Return the [x, y] coordinate for the center point of the cell that contains the specified text.  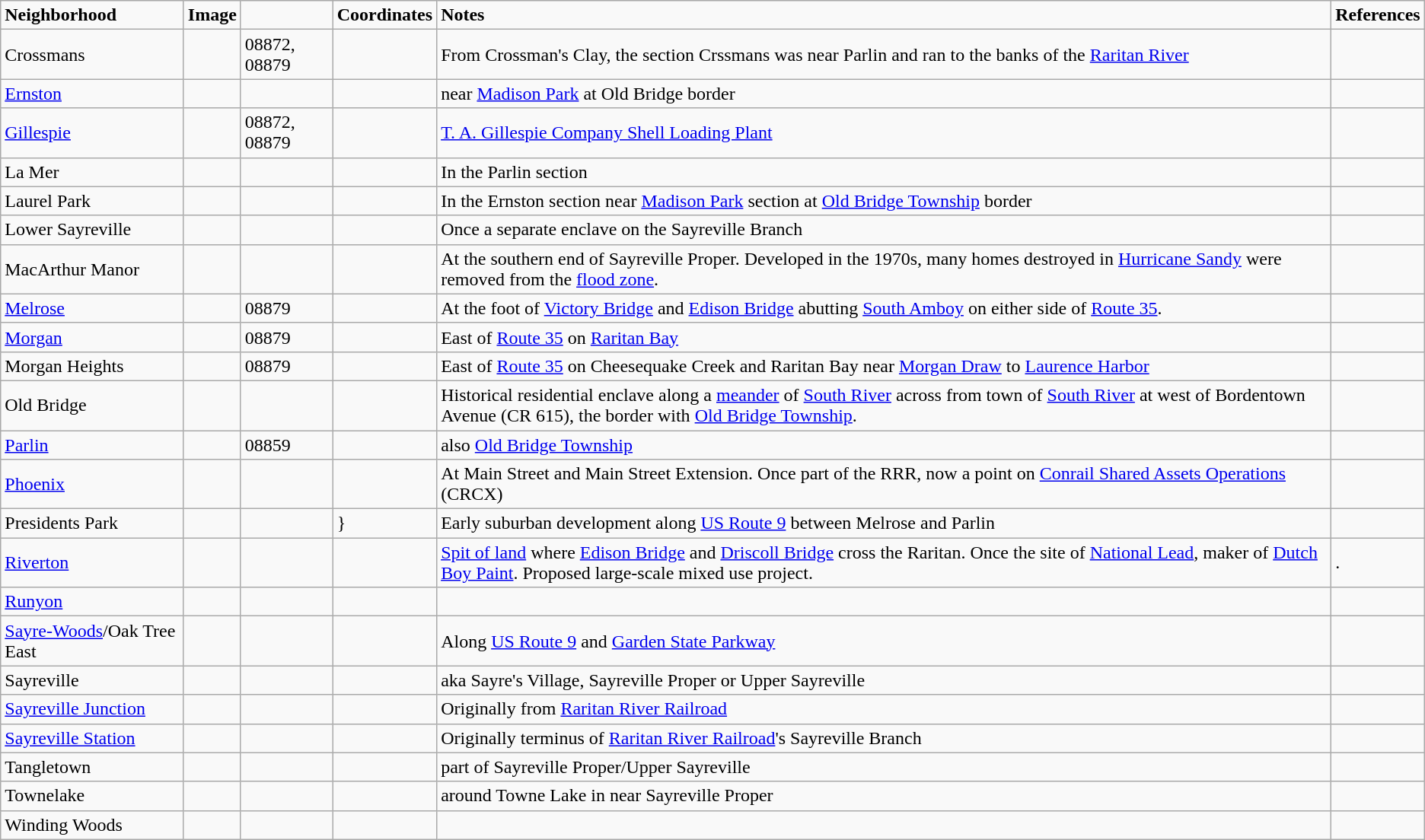
Sayreville Junction [93, 709]
In the Parlin section [885, 172]
East of Route 35 on Cheesequake Creek and Raritan Bay near Morgan Draw to Laurence Harbor [885, 366]
Parlin [93, 445]
Originally from Raritan River Railroad [885, 709]
Along US Route 9 and Garden State Parkway [885, 641]
Early suburban development along US Route 9 between Melrose and Parlin [885, 523]
Morgan [93, 337]
Lower Sayreville [93, 230]
Crossmans [93, 55]
Tangletown [93, 767]
Old Bridge [93, 405]
Laurel Park [93, 201]
around Towne Lake in near Sayreville Proper [885, 796]
Phoenix [93, 484]
} [384, 523]
T. A. Gillespie Company Shell Loading Plant [885, 132]
Sayreville [93, 680]
MacArthur Manor [93, 269]
At Main Street and Main Street Extension. Once part of the RRR, now a point on Conrail Shared Assets Operations (CRCX) [885, 484]
part of Sayreville Proper/Upper Sayreville [885, 767]
near Madison Park at Old Bridge border [885, 94]
Melrose [93, 308]
Sayreville Station [93, 738]
La Mer [93, 172]
East of Route 35 on Raritan Bay [885, 337]
Image [212, 15]
From Crossman's Clay, the section Crssmans was near Parlin and ran to the banks of the Raritan River [885, 55]
also Old Bridge Township [885, 445]
Coordinates [384, 15]
08859 [286, 445]
aka Sayre's Village, Sayreville Proper or Upper Sayreville [885, 680]
Runyon [93, 602]
Townelake [93, 796]
Sayre-Woods/Oak Tree East [93, 641]
At the foot of Victory Bridge and Edison Bridge abutting South Amboy on either side of Route 35. [885, 308]
Riverton [93, 563]
Notes [885, 15]
Originally terminus of Raritan River Railroad's Sayreville Branch [885, 738]
Gillespie [93, 132]
Presidents Park [93, 523]
Ernston [93, 94]
Morgan Heights [93, 366]
Winding Woods [93, 825]
References [1378, 15]
Once a separate enclave on the Sayreville Branch [885, 230]
. [1378, 563]
At the southern end of Sayreville Proper. Developed in the 1970s, many homes destroyed in Hurricane Sandy were removed from the flood zone. [885, 269]
In the Ernston section near Madison Park section at Old Bridge Township border [885, 201]
Neighborhood [93, 15]
